Locate the cell with the specified text and output its [x, y] center coordinate. 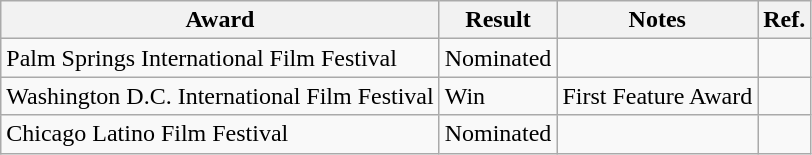
Award [220, 20]
Palm Springs International Film Festival [220, 58]
Win [498, 96]
Chicago Latino Film Festival [220, 134]
Washington D.C. International Film Festival [220, 96]
Ref. [784, 20]
Result [498, 20]
First Feature Award [658, 96]
Notes [658, 20]
